For the text-containing cell, return its midpoint in (X, Y) coordinate format. 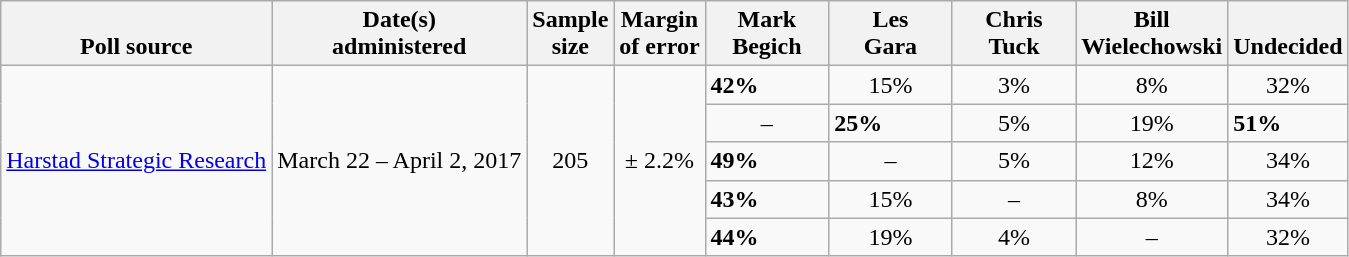
ChrisTuck (1014, 34)
4% (1014, 237)
205 (570, 161)
25% (891, 123)
43% (767, 199)
44% (767, 237)
Poll source (136, 34)
51% (1288, 123)
Samplesize (570, 34)
BillWielechowski (1152, 34)
49% (767, 161)
March 22 – April 2, 2017 (400, 161)
± 2.2% (660, 161)
Undecided (1288, 34)
Date(s)administered (400, 34)
3% (1014, 85)
42% (767, 85)
LesGara (891, 34)
Harstad Strategic Research (136, 161)
MarkBegich (767, 34)
12% (1152, 161)
Marginof error (660, 34)
